Return [X, Y] of the center of cell containing provided text 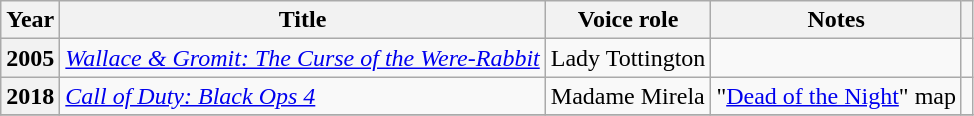
Madame Mirela [628, 96]
2018 [30, 96]
"Dead of the Night" map [836, 96]
Wallace & Gromit: The Curse of the Were-Rabbit [302, 58]
Voice role [628, 20]
Title [302, 20]
2005 [30, 58]
Notes [836, 20]
Year [30, 20]
Call of Duty: Black Ops 4 [302, 96]
Lady Tottington [628, 58]
